Return the (X, Y) coordinate for the center point of the cell that contains the specified text.  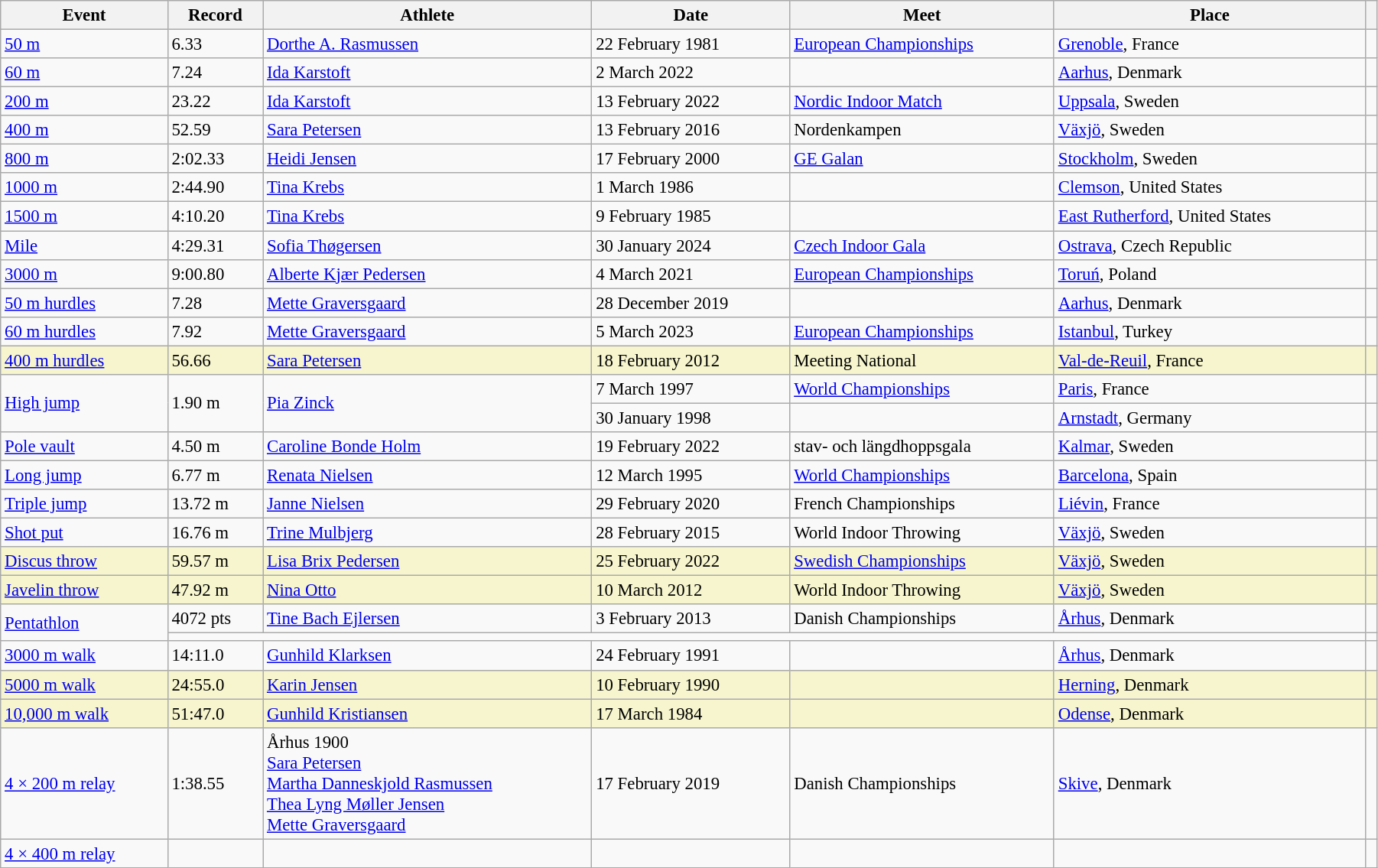
800 m (84, 159)
19 February 2022 (691, 447)
Athlete (427, 15)
Grenoble, France (1210, 44)
47.92 m (216, 590)
2 March 2022 (691, 73)
Sofia Thøgersen (427, 245)
4:10.20 (216, 216)
Arnstadt, Germany (1210, 418)
23.22 (216, 102)
East Rutherford, United States (1210, 216)
3000 m walk (84, 656)
Janne Nielsen (427, 504)
10,000 m walk (84, 714)
60 m (84, 73)
1500 m (84, 216)
Uppsala, Sweden (1210, 102)
50 m hurdles (84, 303)
Skive, Denmark (1210, 783)
Barcelona, Spain (1210, 475)
Odense, Denmark (1210, 714)
7 March 1997 (691, 389)
stav- och längdhoppsgala (922, 447)
22 February 1981 (691, 44)
Stockholm, Sweden (1210, 159)
30 January 2024 (691, 245)
1.90 m (216, 404)
Nordenkampen (922, 130)
5 March 2023 (691, 331)
Czech Indoor Gala (922, 245)
56.66 (216, 360)
Pole vault (84, 447)
Nordic Indoor Match (922, 102)
10 March 2012 (691, 590)
4 × 400 m relay (84, 853)
6.33 (216, 44)
3000 m (84, 274)
28 February 2015 (691, 533)
25 February 2022 (691, 561)
3 February 2013 (691, 619)
Javelin throw (84, 590)
13.72 m (216, 504)
Århus 1900Sara PetersenMartha Danneskjold RasmussenThea Lyng Møller JensenMette Graversgaard (427, 783)
Shot put (84, 533)
Ostrava, Czech Republic (1210, 245)
Caroline Bonde Holm (427, 447)
French Championships (922, 504)
2:44.90 (216, 187)
200 m (84, 102)
Dorthe A. Rasmussen (427, 44)
Val-de-Reuil, France (1210, 360)
59.57 m (216, 561)
Lisa Brix Pedersen (427, 561)
Meet (922, 15)
24:55.0 (216, 684)
7.24 (216, 73)
60 m hurdles (84, 331)
7.28 (216, 303)
4 March 2021 (691, 274)
7.92 (216, 331)
18 February 2012 (691, 360)
17 March 1984 (691, 714)
28 December 2019 (691, 303)
Nina Otto (427, 590)
12 March 1995 (691, 475)
4.50 m (216, 447)
Heidi Jensen (427, 159)
Discus throw (84, 561)
13 February 2016 (691, 130)
400 m (84, 130)
GE Galan (922, 159)
13 February 2022 (691, 102)
24 February 1991 (691, 656)
Trine Mulbjerg (427, 533)
Herning, Denmark (1210, 684)
Kalmar, Sweden (1210, 447)
1 March 1986 (691, 187)
4:29.31 (216, 245)
Gunhild Kristiansen (427, 714)
14:11.0 (216, 656)
9:00.80 (216, 274)
1000 m (84, 187)
Event (84, 15)
Meeting National (922, 360)
2:02.33 (216, 159)
Istanbul, Turkey (1210, 331)
51:47.0 (216, 714)
Liévin, France (1210, 504)
29 February 2020 (691, 504)
4 × 200 m relay (84, 783)
17 February 2019 (691, 783)
30 January 1998 (691, 418)
Clemson, United States (1210, 187)
6.77 m (216, 475)
5000 m walk (84, 684)
400 m hurdles (84, 360)
Toruń, Poland (1210, 274)
Pentathlon (84, 623)
Tine Bach Ejlersen (427, 619)
Place (1210, 15)
Alberte Kjær Pedersen (427, 274)
9 February 1985 (691, 216)
17 February 2000 (691, 159)
Paris, France (1210, 389)
Karin Jensen (427, 684)
Gunhild Klarksen (427, 656)
50 m (84, 44)
Record (216, 15)
Renata Nielsen (427, 475)
Mile (84, 245)
Date (691, 15)
16.76 m (216, 533)
Swedish Championships (922, 561)
Triple jump (84, 504)
High jump (84, 404)
1:38.55 (216, 783)
10 February 1990 (691, 684)
4072 pts (216, 619)
52.59 (216, 130)
Long jump (84, 475)
Pia Zinck (427, 404)
